Locate the cell with the specified text and output its (X, Y) center coordinate. 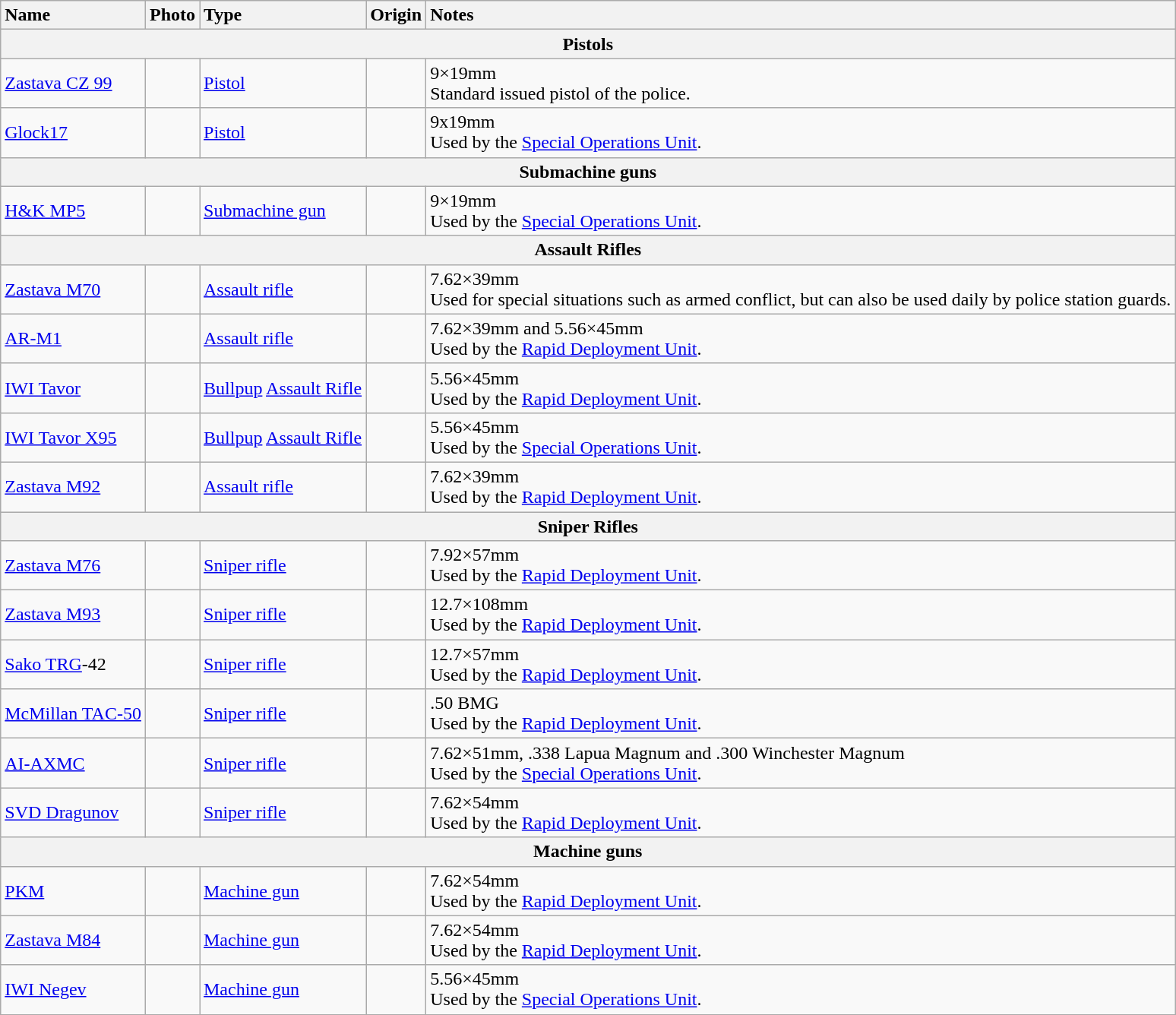
Glock17 (73, 132)
Assault Rifles (588, 250)
Pistols (588, 44)
Zastava M84 (73, 941)
7.92×57mmUsed by the Rapid Deployment Unit. (801, 565)
AI-AXMC (73, 763)
Machine guns (588, 852)
Type (283, 15)
PKM (73, 890)
Sniper Rifles (588, 526)
Name (73, 15)
.50 BMGUsed by the Rapid Deployment Unit. (801, 714)
Zastava M70 (73, 289)
IWI Tavor (73, 387)
Sako TRG-42 (73, 664)
Submachine gun (283, 211)
SVD Dragunov (73, 813)
9x19mmUsed by the Special Operations Unit. (801, 132)
5.56×45mmUsed by the Rapid Deployment Unit. (801, 387)
Zastava CZ 99 (73, 84)
IWI Tavor X95 (73, 438)
Notes (801, 15)
7.62×51mm, .338 Lapua Magnum and .300 Winchester MagnumUsed by the Special Operations Unit. (801, 763)
7.62×39mm and 5.56×45mmUsed by the Rapid Deployment Unit. (801, 339)
Zastava M76 (73, 565)
7.62×39mmUsed for special situations such as armed conflict, but can also be used daily by police station guards. (801, 289)
9×19mmStandard issued pistol of the police. (801, 84)
Photo (172, 15)
Origin (397, 15)
Zastava M93 (73, 615)
H&K MP5 (73, 211)
7.62×39mmUsed by the Rapid Deployment Unit. (801, 486)
McMillan TAC-50 (73, 714)
9×19mmUsed by the Special Operations Unit. (801, 211)
12.7×108mmUsed by the Rapid Deployment Unit. (801, 615)
IWI Negev (73, 989)
12.7×57mmUsed by the Rapid Deployment Unit. (801, 664)
Submachine guns (588, 172)
AR-M1 (73, 339)
Zastava M92 (73, 486)
